Detect which cell encompasses the target text, then output its [x, y] center coordinate. 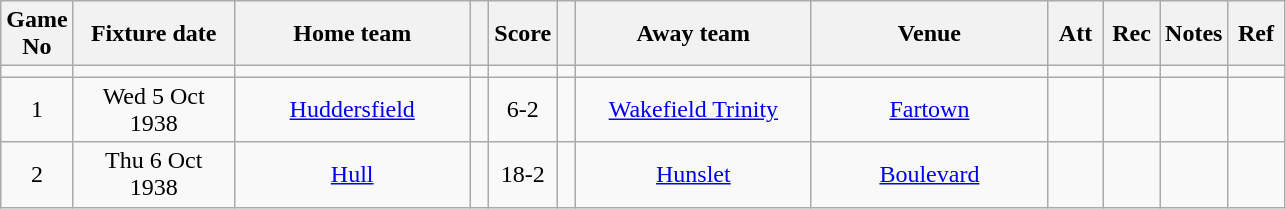
Att [1075, 34]
Wed 5 Oct 1938 [154, 110]
Rec [1132, 34]
Notes [1194, 34]
18-2 [523, 174]
Boulevard [929, 174]
Wakefield Trinity [693, 110]
Hunslet [693, 174]
Fartown [929, 110]
Venue [929, 34]
Away team [693, 34]
6-2 [523, 110]
Huddersfield [352, 110]
Hull [352, 174]
Game No [37, 34]
Thu 6 Oct 1938 [154, 174]
Fixture date [154, 34]
Score [523, 34]
2 [37, 174]
1 [37, 110]
Home team [352, 34]
Ref [1256, 34]
